Extract the [X, Y] coordinate from the center of the cell holding the provided text.  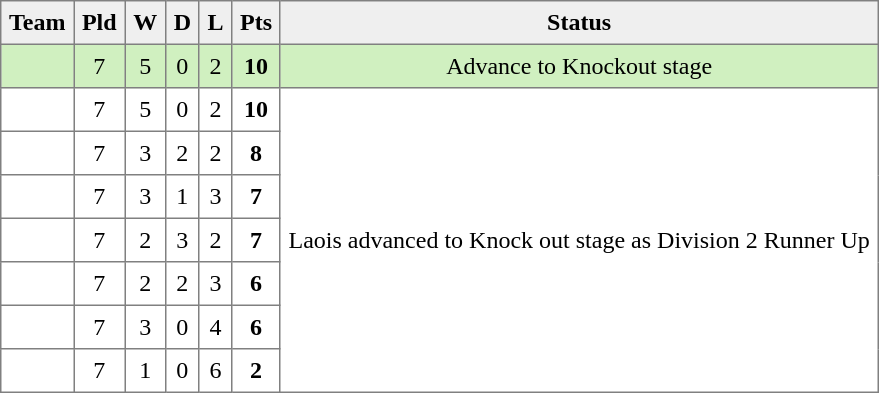
8 [256, 153]
L [216, 23]
4 [216, 327]
Status [579, 23]
Pts [256, 23]
Pld [100, 23]
Advance to Knockout stage [579, 66]
Laois advanced to Knock out stage as Division 2 Runner Up [579, 240]
Team [38, 23]
D [182, 23]
W [145, 23]
